Extract the [x, y] coordinate from the center of the cell holding the provided text.  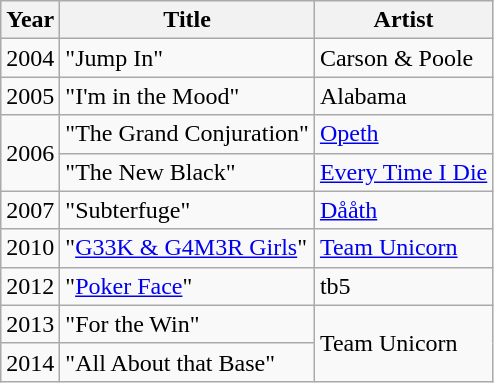
2013 [30, 324]
2005 [30, 96]
"The Grand Conjuration" [188, 134]
"Subterfuge" [188, 210]
Dååth [403, 210]
"Poker Face" [188, 286]
2010 [30, 248]
2006 [30, 153]
Alabama [403, 96]
Every Time I Die [403, 172]
"For the Win" [188, 324]
tb5 [403, 286]
Artist [403, 20]
"Jump In" [188, 58]
Title [188, 20]
"I'm in the Mood" [188, 96]
"G33K & G4M3R Girls" [188, 248]
2004 [30, 58]
"The New Black" [188, 172]
2014 [30, 362]
Opeth [403, 134]
Carson & Poole [403, 58]
2007 [30, 210]
Year [30, 20]
"All About that Base" [188, 362]
2012 [30, 286]
